Detect which cell encompasses the target text, then output its [X, Y] center coordinate. 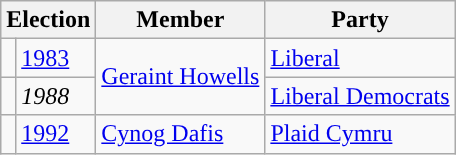
Liberal [360, 58]
Plaid Cymru [360, 134]
Election [48, 20]
Party [360, 20]
1988 [56, 96]
Cynog Dafis [180, 134]
Geraint Howells [180, 77]
Liberal Democrats [360, 96]
Member [180, 20]
1992 [56, 134]
1983 [56, 58]
